Extract the (X, Y) coordinate from the center of the cell holding the provided text.  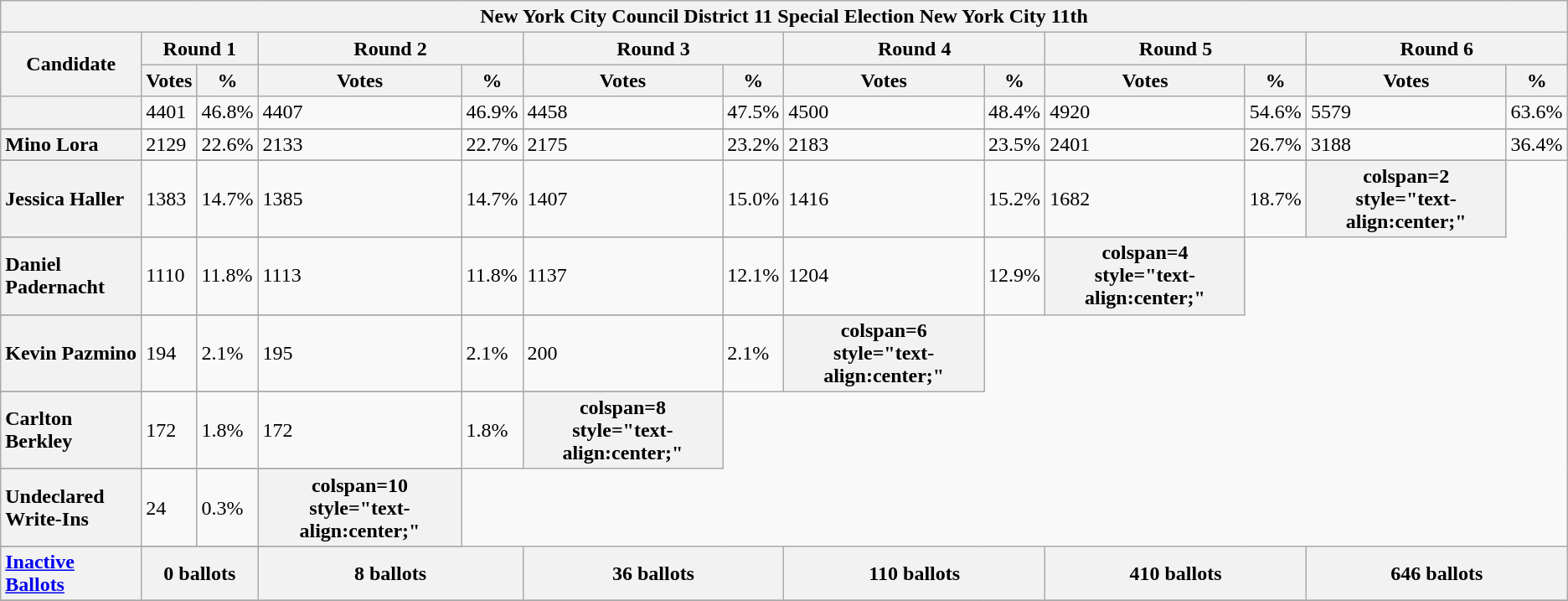
110 ballots (915, 573)
colspan=4 style="text-align:center;" (1146, 276)
15.2% (1015, 199)
24 (169, 507)
Undeclared Write-Ins (71, 507)
47.5% (754, 112)
1416 (885, 199)
Daniel Padernacht (71, 276)
2183 (885, 144)
colspan=10 style="text-align:center;" (360, 507)
New York City Council District 11 Special Election New York City 11th (784, 17)
colspan=8 style="text-align:center;" (623, 430)
Kevin Pazmino (71, 353)
5579 (1406, 112)
26.7% (1275, 144)
Round 6 (1436, 49)
646 ballots (1436, 573)
22.6% (228, 144)
Round 5 (1176, 49)
23.5% (1015, 144)
Round 2 (390, 49)
4920 (1146, 112)
63.6% (1536, 112)
Round 4 (915, 49)
36 ballots (653, 573)
195 (360, 353)
Round 1 (199, 49)
4407 (360, 112)
46.9% (493, 112)
colspan=2 style="text-align:center;" (1406, 199)
200 (623, 353)
15.0% (754, 199)
1110 (169, 276)
4458 (623, 112)
12.9% (1015, 276)
2129 (169, 144)
18.7% (1275, 199)
1113 (360, 276)
0 ballots (199, 573)
1137 (623, 276)
22.7% (493, 144)
Round 3 (653, 49)
Inactive Ballots (71, 573)
1407 (623, 199)
colspan=6 style="text-align:center;" (885, 353)
3188 (1406, 144)
194 (169, 353)
12.1% (754, 276)
Candidate (71, 65)
1383 (169, 199)
Mino Lora (71, 144)
1682 (1146, 199)
410 ballots (1176, 573)
1204 (885, 276)
46.8% (228, 112)
48.4% (1015, 112)
Jessica Haller (71, 199)
0.3% (228, 507)
2133 (360, 144)
4500 (885, 112)
8 ballots (390, 573)
4401 (169, 112)
2401 (1146, 144)
Carlton Berkley (71, 430)
2175 (623, 144)
36.4% (1536, 144)
1385 (360, 199)
23.2% (754, 144)
54.6% (1275, 112)
